Determine the (X, Y) coordinate at the center of the cell enclosing the given text.  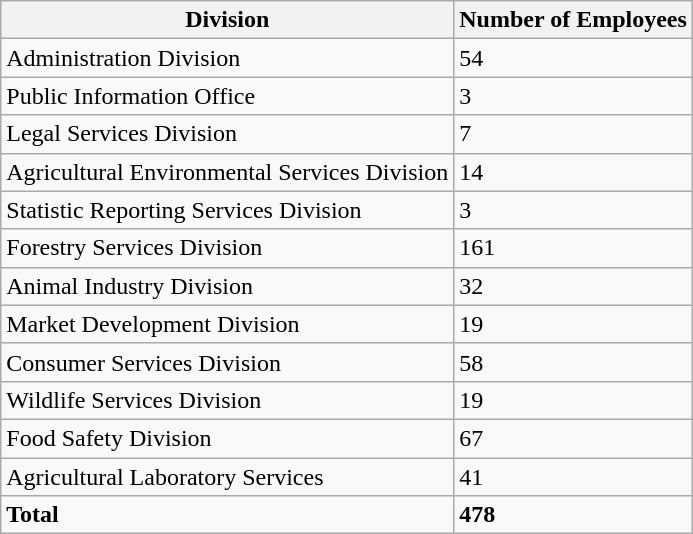
478 (574, 515)
Statistic Reporting Services Division (228, 210)
Forestry Services Division (228, 248)
Public Information Office (228, 96)
161 (574, 248)
Number of Employees (574, 20)
Market Development Division (228, 324)
Division (228, 20)
Total (228, 515)
Agricultural Laboratory Services (228, 477)
Agricultural Environmental Services Division (228, 172)
Wildlife Services Division (228, 400)
7 (574, 134)
32 (574, 286)
Animal Industry Division (228, 286)
Consumer Services Division (228, 362)
Legal Services Division (228, 134)
Administration Division (228, 58)
14 (574, 172)
54 (574, 58)
Food Safety Division (228, 438)
58 (574, 362)
67 (574, 438)
41 (574, 477)
